Return the [X, Y] coordinate for the center point of the cell that contains the specified text.  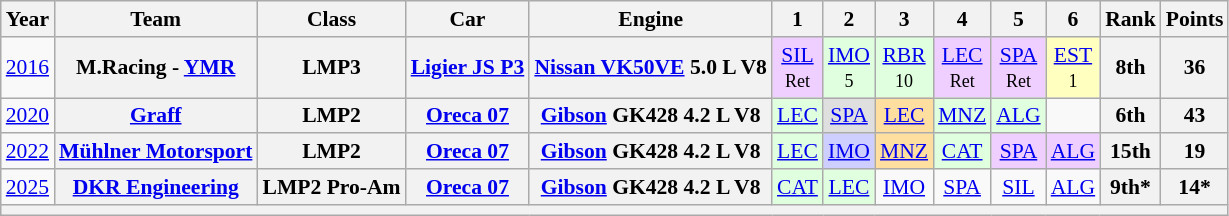
36 [1195, 68]
2020 [28, 116]
6 [1073, 19]
Points [1195, 19]
2016 [28, 68]
1 [798, 19]
8th [1130, 68]
43 [1195, 116]
LMP2 Pro-Am [331, 187]
LMP3 [331, 68]
LECRet [962, 68]
Team [156, 19]
2 [849, 19]
Graff [156, 116]
SIL [1018, 187]
14* [1195, 187]
Year [28, 19]
6th [1130, 116]
19 [1195, 152]
EST1 [1073, 68]
4 [962, 19]
5 [1018, 19]
DKR Engineering [156, 187]
Mühlner Motorsport [156, 152]
Class [331, 19]
M.Racing - YMR [156, 68]
Car [468, 19]
Nissan VK50VE 5.0 L V8 [650, 68]
Engine [650, 19]
3 [904, 19]
2022 [28, 152]
RBR10 [904, 68]
Rank [1130, 19]
SPARet [1018, 68]
Ligier JS P3 [468, 68]
IMO5 [849, 68]
15th [1130, 152]
SILRet [798, 68]
9th* [1130, 187]
2025 [28, 187]
